Scan for the cell matching the given text and deliver its [x, y] coordinate at center. 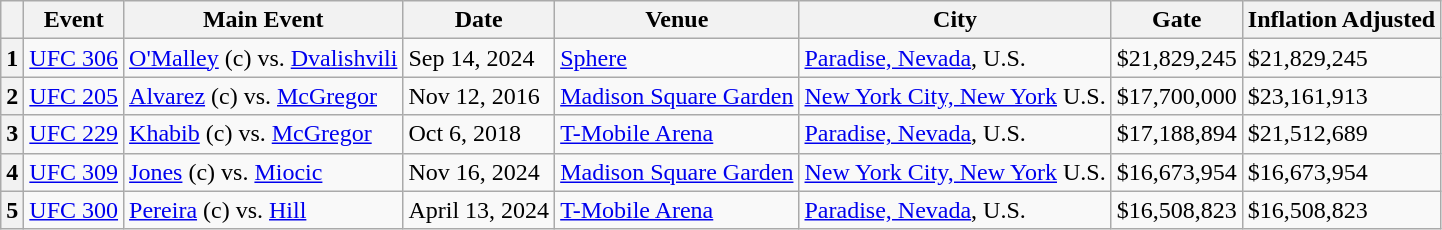
UFC 306 [74, 58]
Inflation Adjusted [1341, 20]
Jones (c) vs. Miocic [264, 172]
Nov 12, 2016 [479, 96]
UFC 300 [74, 210]
Nov 16, 2024 [479, 172]
Gate [1176, 20]
$17,700,000 [1176, 96]
2 [12, 96]
$21,512,689 [1341, 134]
Alvarez (c) vs. McGregor [264, 96]
UFC 229 [74, 134]
April 13, 2024 [479, 210]
3 [12, 134]
Event [74, 20]
$23,161,913 [1341, 96]
Oct 6, 2018 [479, 134]
City [955, 20]
Pereira (c) vs. Hill [264, 210]
Khabib (c) vs. McGregor [264, 134]
UFC 309 [74, 172]
1 [12, 58]
UFC 205 [74, 96]
O'Malley (c) vs. Dvalishvili [264, 58]
Venue [677, 20]
4 [12, 172]
Date [479, 20]
Sep 14, 2024 [479, 58]
5 [12, 210]
$17,188,894 [1176, 134]
Main Event [264, 20]
Sphere [677, 58]
